Determine the (X, Y) coordinate at the center of the cell enclosing the given text.  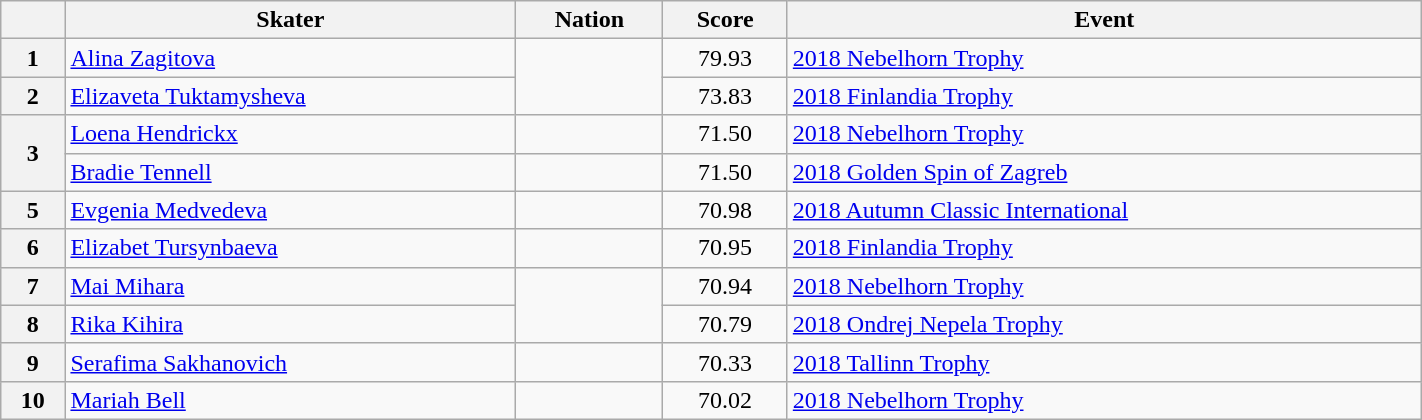
Rika Kihira (290, 324)
Mariah Bell (290, 400)
9 (33, 362)
70.95 (725, 248)
Bradie Tennell (290, 172)
70.94 (725, 286)
2018 Ondrej Nepela Trophy (1104, 324)
Skater (290, 20)
2018 Autumn Classic International (1104, 210)
70.98 (725, 210)
2 (33, 96)
Serafima Sakhanovich (290, 362)
1 (33, 58)
Mai Mihara (290, 286)
73.83 (725, 96)
Event (1104, 20)
Elizabet Tursynbaeva (290, 248)
Loena Hendrickx (290, 134)
5 (33, 210)
Score (725, 20)
8 (33, 324)
7 (33, 286)
Elizaveta Tuktamysheva (290, 96)
70.02 (725, 400)
70.79 (725, 324)
Evgenia Medvedeva (290, 210)
70.33 (725, 362)
Nation (590, 20)
Alina Zagitova (290, 58)
2018 Tallinn Trophy (1104, 362)
3 (33, 153)
10 (33, 400)
6 (33, 248)
2018 Golden Spin of Zagreb (1104, 172)
79.93 (725, 58)
